Search for the cell housing the specified text and yield its [x, y] center coordinate. 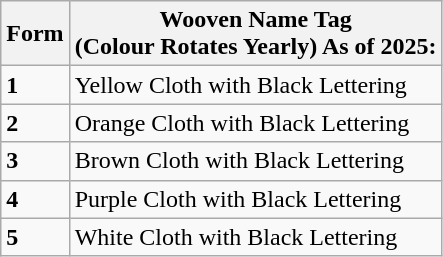
4 [35, 199]
1 [35, 85]
Purple Cloth with Black Lettering [256, 199]
5 [35, 237]
Yellow Cloth with Black Lettering [256, 85]
Brown Cloth with Black Lettering [256, 161]
Wooven Name Tag(Colour Rotates Yearly) As of 2025: [256, 34]
Orange Cloth with Black Lettering [256, 123]
2 [35, 123]
White Cloth with Black Lettering [256, 237]
3 [35, 161]
Form [35, 34]
